For the text-containing cell, return its midpoint in [x, y] coordinate format. 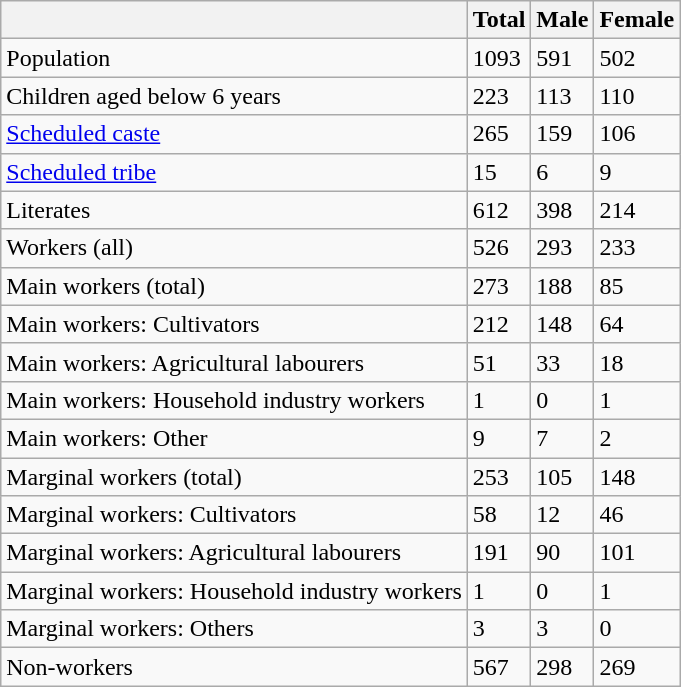
Marginal workers: Agricultural labourers [234, 553]
191 [499, 553]
Male [562, 20]
212 [499, 324]
110 [637, 96]
Main workers (total) [234, 286]
Main workers: Other [234, 438]
265 [499, 134]
6 [562, 172]
Marginal workers: Others [234, 629]
113 [562, 96]
2 [637, 438]
Female [637, 20]
46 [637, 515]
612 [499, 210]
Marginal workers: Household industry workers [234, 591]
269 [637, 667]
Literates [234, 210]
253 [499, 477]
15 [499, 172]
12 [562, 515]
591 [562, 58]
233 [637, 248]
90 [562, 553]
Non-workers [234, 667]
58 [499, 515]
159 [562, 134]
85 [637, 286]
64 [637, 324]
273 [499, 286]
567 [499, 667]
502 [637, 58]
33 [562, 362]
Population [234, 58]
214 [637, 210]
Total [499, 20]
101 [637, 553]
526 [499, 248]
106 [637, 134]
Scheduled tribe [234, 172]
51 [499, 362]
Main workers: Agricultural labourers [234, 362]
Marginal workers (total) [234, 477]
Marginal workers: Cultivators [234, 515]
18 [637, 362]
223 [499, 96]
293 [562, 248]
Children aged below 6 years [234, 96]
105 [562, 477]
Main workers: Cultivators [234, 324]
Main workers: Household industry workers [234, 400]
7 [562, 438]
398 [562, 210]
188 [562, 286]
Scheduled caste [234, 134]
298 [562, 667]
1093 [499, 58]
Workers (all) [234, 248]
